Extract the [x, y] coordinate from the center of the cell holding the provided text.  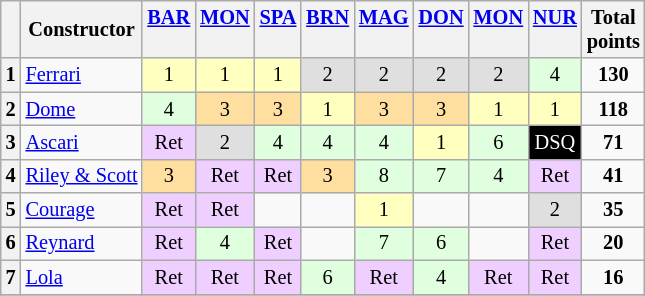
Ascari [82, 142]
SPA [278, 29]
16 [614, 277]
NUR [555, 29]
8 [384, 176]
20 [614, 243]
118 [614, 109]
BAR [168, 29]
71 [614, 142]
MAG [384, 29]
Riley & Scott [82, 176]
130 [614, 75]
DSQ [555, 142]
Dome [82, 109]
Ferrari [82, 75]
Courage [82, 210]
35 [614, 210]
Constructor [82, 29]
Totalpoints [614, 29]
BRN [328, 29]
DON [442, 29]
Reynard [82, 243]
41 [614, 176]
Lola [82, 277]
5 [11, 210]
